Pinpoint the cell where the given text exists, returning its (X, Y) midpoint coordinate. 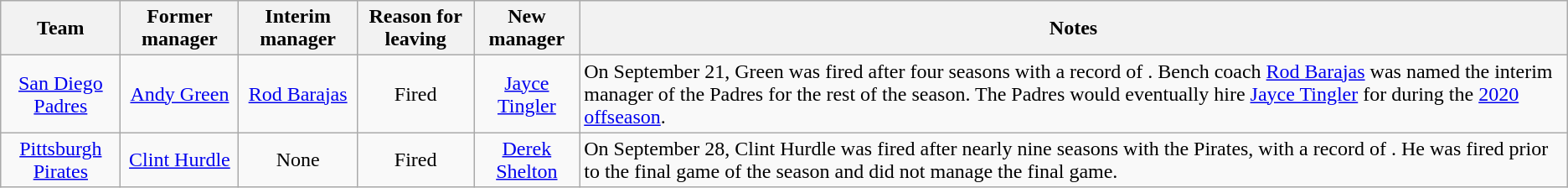
Team (60, 29)
Derek Shelton (527, 159)
Jayce Tingler (527, 94)
Notes (1074, 29)
Andy Green (179, 94)
None (298, 159)
Clint Hurdle (179, 159)
Pittsburgh Pirates (60, 159)
Former manager (179, 29)
New manager (527, 29)
Reason for leaving (415, 29)
Interim manager (298, 29)
Rod Barajas (298, 94)
San Diego Padres (60, 94)
